From the cell containing the given text, extract its center point as [X, Y] coordinate. 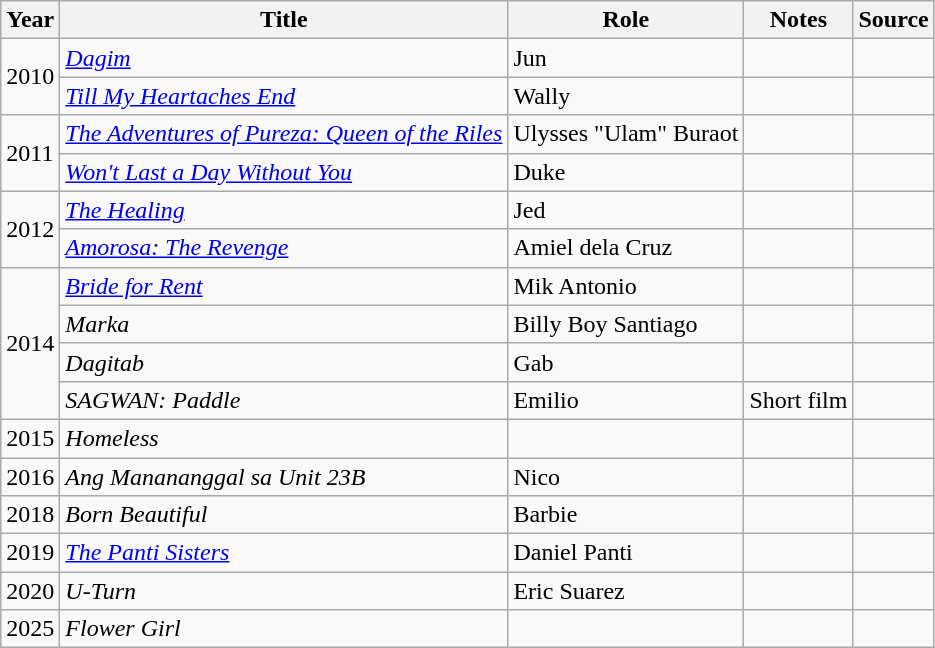
Eric Suarez [626, 591]
Till My Heartaches End [284, 96]
Bride for Rent [284, 286]
Flower Girl [284, 629]
Role [626, 20]
Ang Manananggal sa Unit 23B [284, 477]
Title [284, 20]
Dagitab [284, 362]
2014 [30, 343]
Homeless [284, 438]
Jed [626, 210]
Emilio [626, 400]
2020 [30, 591]
Billy Boy Santiago [626, 324]
Notes [798, 20]
2019 [30, 553]
The Adventures of Pureza: Queen of the Riles [284, 134]
The Panti Sisters [284, 553]
Born Beautiful [284, 515]
2025 [30, 629]
2011 [30, 153]
Mik Antonio [626, 286]
Amorosa: The Revenge [284, 248]
Barbie [626, 515]
The Healing [284, 210]
Daniel Panti [626, 553]
Source [894, 20]
SAGWAN: Paddle [284, 400]
U-Turn [284, 591]
2016 [30, 477]
Ulysses "Ulam" Buraot [626, 134]
Amiel dela Cruz [626, 248]
Won't Last a Day Without You [284, 172]
Duke [626, 172]
Short film [798, 400]
2010 [30, 77]
2018 [30, 515]
2012 [30, 229]
Gab [626, 362]
Nico [626, 477]
Marka [284, 324]
Year [30, 20]
Dagim [284, 58]
Wally [626, 96]
2015 [30, 438]
Jun [626, 58]
